Search for the cell housing the specified text and yield its [x, y] center coordinate. 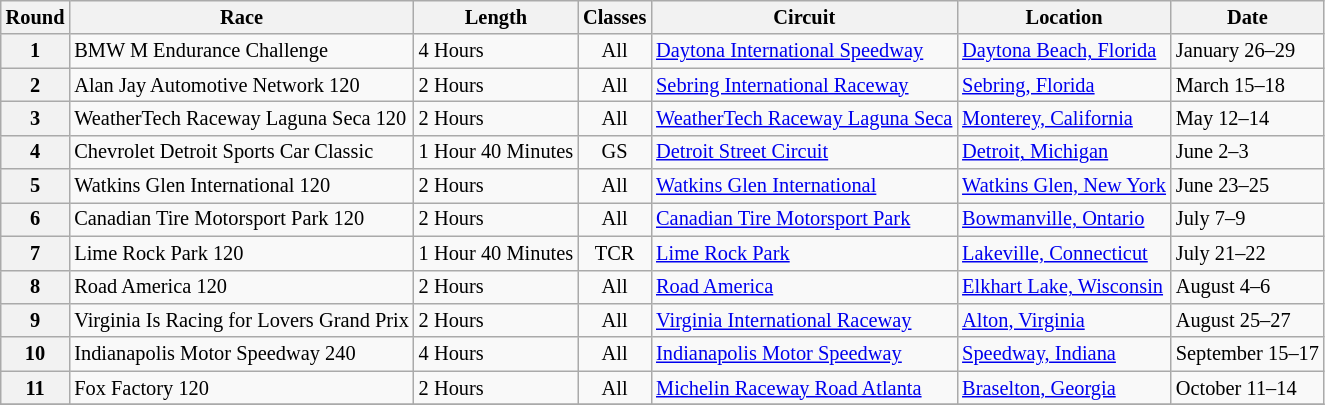
WeatherTech Raceway Laguna Seca [804, 118]
Round [36, 17]
August 4–6 [1248, 287]
Speedway, Indiana [1064, 354]
Alan Jay Automotive Network 120 [241, 85]
Road America 120 [241, 287]
Elkhart Lake, Wisconsin [1064, 287]
Circuit [804, 17]
Race [241, 17]
Lime Rock Park [804, 253]
Virginia Is Racing for Lovers Grand Prix [241, 320]
Indianapolis Motor Speedway 240 [241, 354]
Lime Rock Park 120 [241, 253]
GS [614, 152]
2 [36, 85]
August 25–27 [1248, 320]
Braselton, Georgia [1064, 388]
Length [496, 17]
Fox Factory 120 [241, 388]
Location [1064, 17]
Road America [804, 287]
Canadian Tire Motorsport Park [804, 219]
June 23–25 [1248, 186]
Classes [614, 17]
Canadian Tire Motorsport Park 120 [241, 219]
Sebring International Raceway [804, 85]
1 [36, 51]
WeatherTech Raceway Laguna Seca 120 [241, 118]
5 [36, 186]
July 7–9 [1248, 219]
6 [36, 219]
Date [1248, 17]
Alton, Virginia [1064, 320]
10 [36, 354]
Virginia International Raceway [804, 320]
7 [36, 253]
BMW M Endurance Challenge [241, 51]
Detroit Street Circuit [804, 152]
8 [36, 287]
Sebring, Florida [1064, 85]
September 15–17 [1248, 354]
Bowmanville, Ontario [1064, 219]
TCR [614, 253]
Watkins Glen, New York [1064, 186]
Chevrolet Detroit Sports Car Classic [241, 152]
January 26–29 [1248, 51]
Detroit, Michigan [1064, 152]
Watkins Glen International 120 [241, 186]
Michelin Raceway Road Atlanta [804, 388]
9 [36, 320]
3 [36, 118]
October 11–14 [1248, 388]
Indianapolis Motor Speedway [804, 354]
Lakeville, Connecticut [1064, 253]
Monterey, California [1064, 118]
Daytona Beach, Florida [1064, 51]
June 2–3 [1248, 152]
4 [36, 152]
July 21–22 [1248, 253]
Watkins Glen International [804, 186]
11 [36, 388]
Daytona International Speedway [804, 51]
May 12–14 [1248, 118]
March 15–18 [1248, 85]
